Identify which cell holds the provided text, then report its (X, Y) central coordinate. 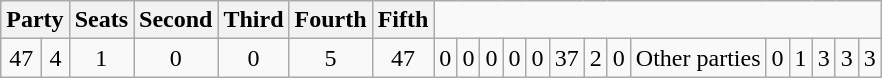
4 (56, 58)
Party (35, 20)
5 (330, 58)
Third (254, 20)
Fourth (330, 20)
Seats (101, 20)
Second (176, 20)
Fifth (403, 20)
2 (596, 58)
37 (566, 58)
Other parties (698, 58)
